Return the [x, y] coordinate for the center point of the cell that contains the specified text.  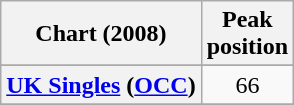
Peakposition [247, 34]
UK Singles (OCC) [101, 85]
66 [247, 85]
Chart (2008) [101, 34]
